For the text-containing cell, return its midpoint in (X, Y) coordinate format. 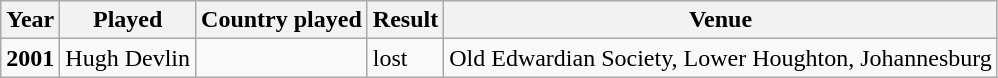
Old Edwardian Society, Lower Houghton, Johannesburg (721, 58)
Result (405, 20)
2001 (30, 58)
Venue (721, 20)
lost (405, 58)
Year (30, 20)
Hugh Devlin (128, 58)
Played (128, 20)
Country played (282, 20)
